Locate the cell with the specified text and output its [x, y] center coordinate. 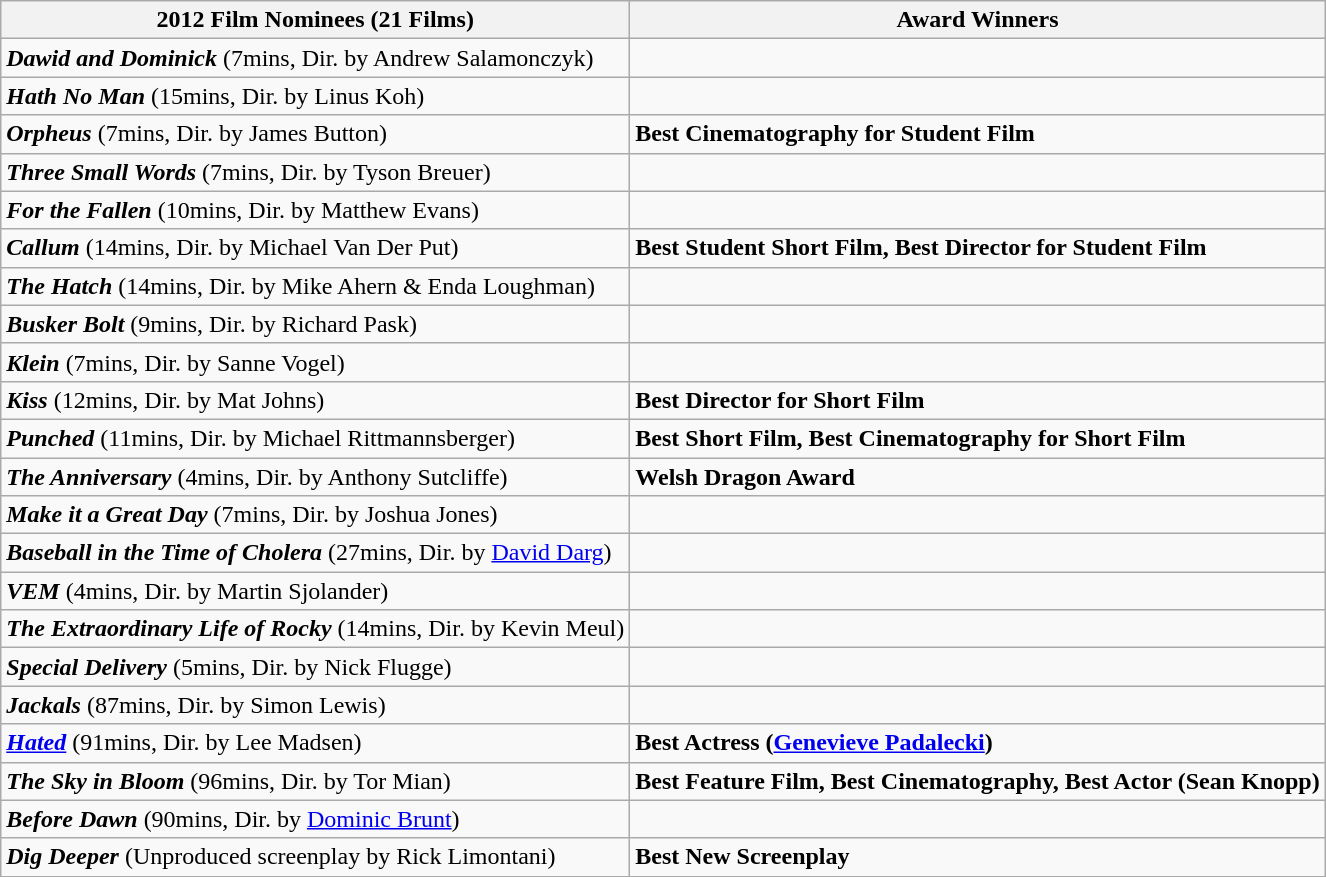
Make it a Great Day (7mins, Dir. by Joshua Jones) [316, 515]
The Extraordinary Life of Rocky (14mins, Dir. by Kevin Meul) [316, 629]
Jackals (87mins, Dir. by Simon Lewis) [316, 705]
Three Small Words (7mins, Dir. by Tyson Breuer) [316, 172]
The Anniversary (4mins, Dir. by Anthony Sutcliffe) [316, 477]
Dig Deeper (Unproduced screenplay by Rick Limontani) [316, 857]
VEM (4mins, Dir. by Martin Sjolander) [316, 591]
Best New Screenplay [978, 857]
Best Cinematography for Student Film [978, 134]
Baseball in the Time of Cholera (27mins, Dir. by David Darg) [316, 553]
Before Dawn (90mins, Dir. by Dominic Brunt) [316, 819]
The Sky in Bloom (96mins, Dir. by Tor Mian) [316, 781]
Best Actress (Genevieve Padalecki) [978, 743]
Callum (14mins, Dir. by Michael Van Der Put) [316, 248]
Klein (7mins, Dir. by Sanne Vogel) [316, 362]
Welsh Dragon Award [978, 477]
Best Feature Film, Best Cinematography, Best Actor (Sean Knopp) [978, 781]
Best Student Short Film, Best Director for Student Film [978, 248]
2012 Film Nominees (21 Films) [316, 20]
Special Delivery (5mins, Dir. by Nick Flugge) [316, 667]
The Hatch (14mins, Dir. by Mike Ahern & Enda Loughman) [316, 286]
Best Short Film, Best Cinematography for Short Film [978, 438]
Hated (91mins, Dir. by Lee Madsen) [316, 743]
Punched (11mins, Dir. by Michael Rittmannsberger) [316, 438]
Best Director for Short Film [978, 400]
Kiss (12mins, Dir. by Mat Johns) [316, 400]
Award Winners [978, 20]
Dawid and Dominick (7mins, Dir. by Andrew Salamonczyk) [316, 58]
Orpheus (7mins, Dir. by James Button) [316, 134]
Hath No Man (15mins, Dir. by Linus Koh) [316, 96]
For the Fallen (10mins, Dir. by Matthew Evans) [316, 210]
Busker Bolt (9mins, Dir. by Richard Pask) [316, 324]
